Scan for the cell matching the given text and deliver its (x, y) coordinate at center. 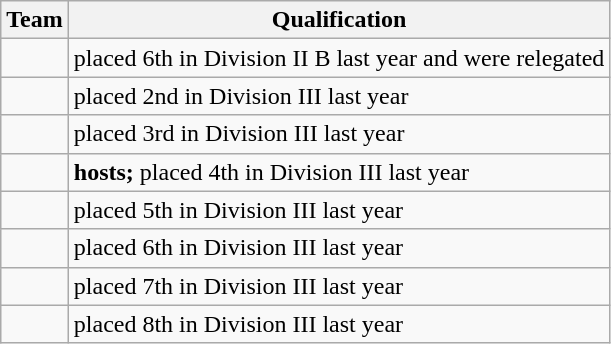
placed 8th in Division III last year (339, 324)
placed 5th in Division III last year (339, 210)
hosts; placed 4th in Division III last year (339, 172)
placed 2nd in Division III last year (339, 96)
placed 6th in Division III last year (339, 248)
placed 7th in Division III last year (339, 286)
placed 3rd in Division III last year (339, 134)
Qualification (339, 20)
placed 6th in Division II B last year and were relegated (339, 58)
Team (35, 20)
